Find where the given text appears and provide that cell's center as (x, y) coordinate. 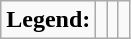
Legend: (48, 20)
